Pinpoint the cell where the given text exists, returning its (x, y) midpoint coordinate. 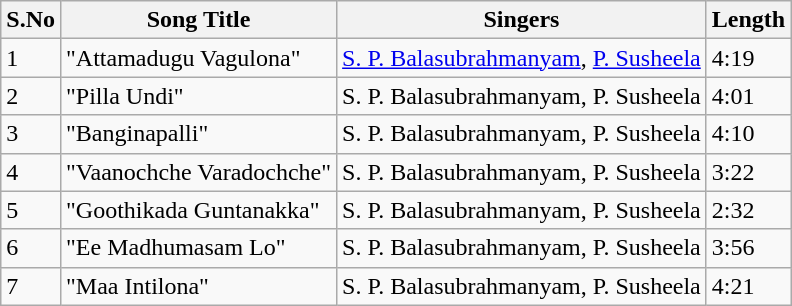
Song Title (198, 20)
Length (748, 20)
4:10 (748, 134)
"Goothikada Guntanakka" (198, 210)
4:21 (748, 286)
1 (31, 58)
"Vaanochche Varadochche" (198, 172)
4:01 (748, 96)
"Attamadugu Vagulona" (198, 58)
"Ee Madhumasam Lo" (198, 248)
2 (31, 96)
"Banginapalli" (198, 134)
Singers (522, 20)
6 (31, 248)
2:32 (748, 210)
"Maa Intilona" (198, 286)
3 (31, 134)
4 (31, 172)
"Pilla Undi" (198, 96)
5 (31, 210)
4:19 (748, 58)
S.No (31, 20)
3:56 (748, 248)
3:22 (748, 172)
7 (31, 286)
